Provide the [x, y] coordinate of the cell's center where the given text is located.  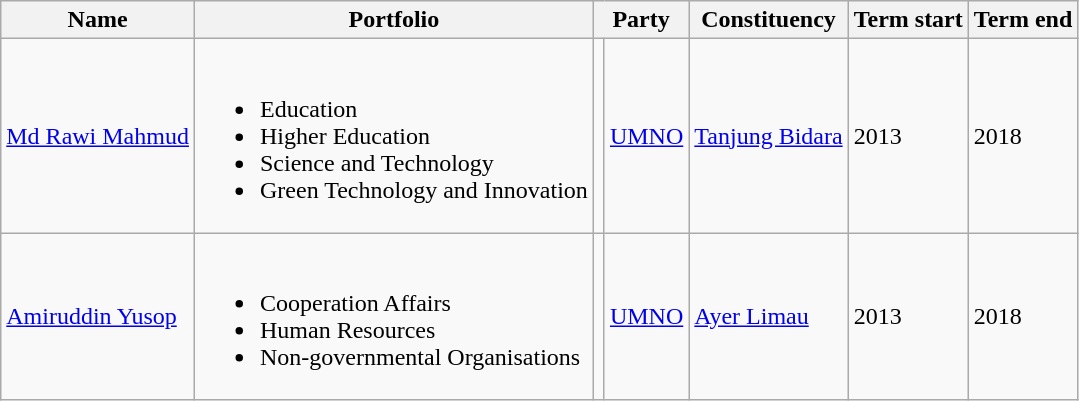
Tanjung Bidara [768, 136]
Party [640, 20]
Term end [1023, 20]
Term start [908, 20]
Ayer Limau [768, 316]
Constituency [768, 20]
Amiruddin Yusop [98, 316]
EducationHigher EducationScience and TechnologyGreen Technology and Innovation [394, 136]
Portfolio [394, 20]
Cooperation AffairsHuman ResourcesNon-governmental Organisations [394, 316]
Name [98, 20]
Md Rawi Mahmud [98, 136]
